Provide the (x, y) coordinate of the cell's center where the given text is located.  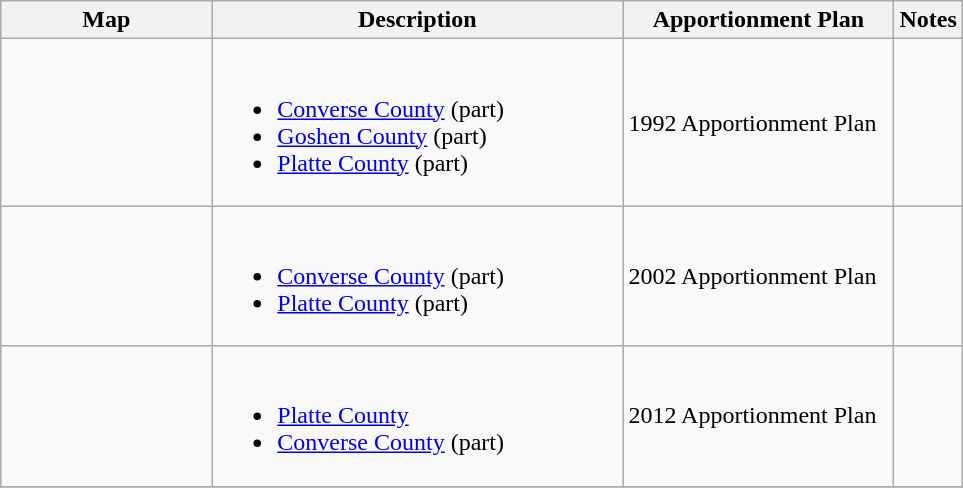
Map (106, 20)
Converse County (part)Platte County (part) (418, 276)
Apportionment Plan (758, 20)
Notes (928, 20)
1992 Apportionment Plan (758, 122)
Platte CountyConverse County (part) (418, 416)
Converse County (part)Goshen County (part)Platte County (part) (418, 122)
2002 Apportionment Plan (758, 276)
2012 Apportionment Plan (758, 416)
Description (418, 20)
